Output the [X, Y] coordinate of the center of the cell containing the given text.  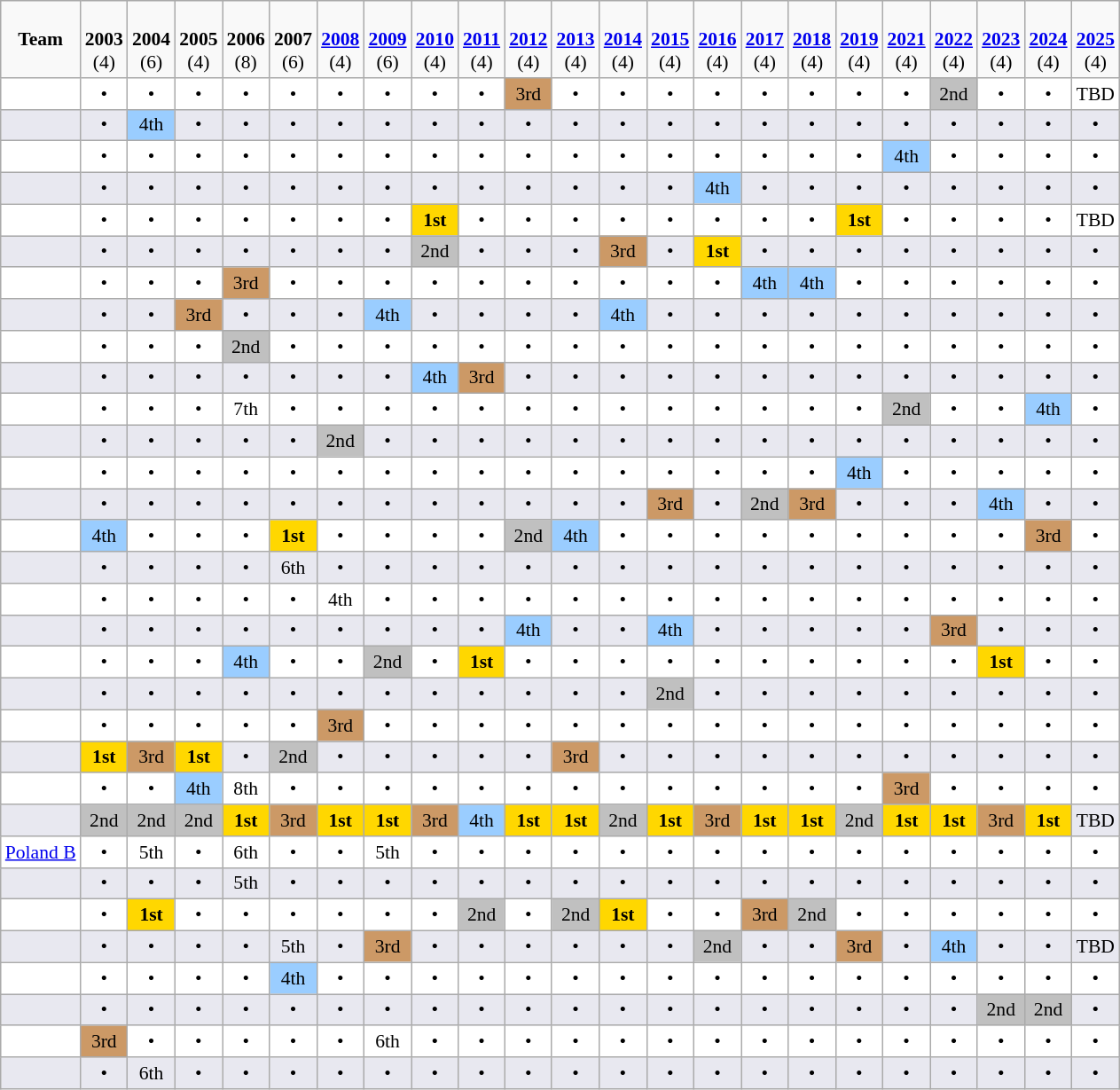
2012(4) [529, 39]
2009(6) [387, 39]
2024(4) [1048, 39]
2021(4) [906, 39]
2015(4) [670, 39]
2016(4) [717, 39]
2014(4) [623, 39]
Poland B [41, 852]
2010(4) [435, 39]
Team [41, 39]
2005(4) [199, 39]
2022(4) [954, 39]
2004(6) [151, 39]
2019(4) [858, 39]
8th [247, 789]
2023(4) [1000, 39]
2011(4) [482, 39]
2013(4) [575, 39]
7th [247, 410]
2006(8) [247, 39]
2017(4) [764, 39]
2003(4) [105, 39]
2018(4) [812, 39]
2025(4) [1096, 39]
2008(4) [341, 39]
2007(6) [293, 39]
